Search for the cell housing the specified text and yield its (x, y) center coordinate. 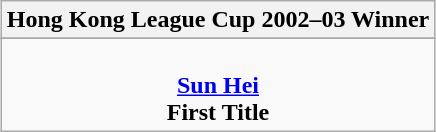
Hong Kong League Cup 2002–03 Winner (218, 20)
Sun HeiFirst Title (218, 85)
